Identify which cell holds the provided text, then report its (X, Y) central coordinate. 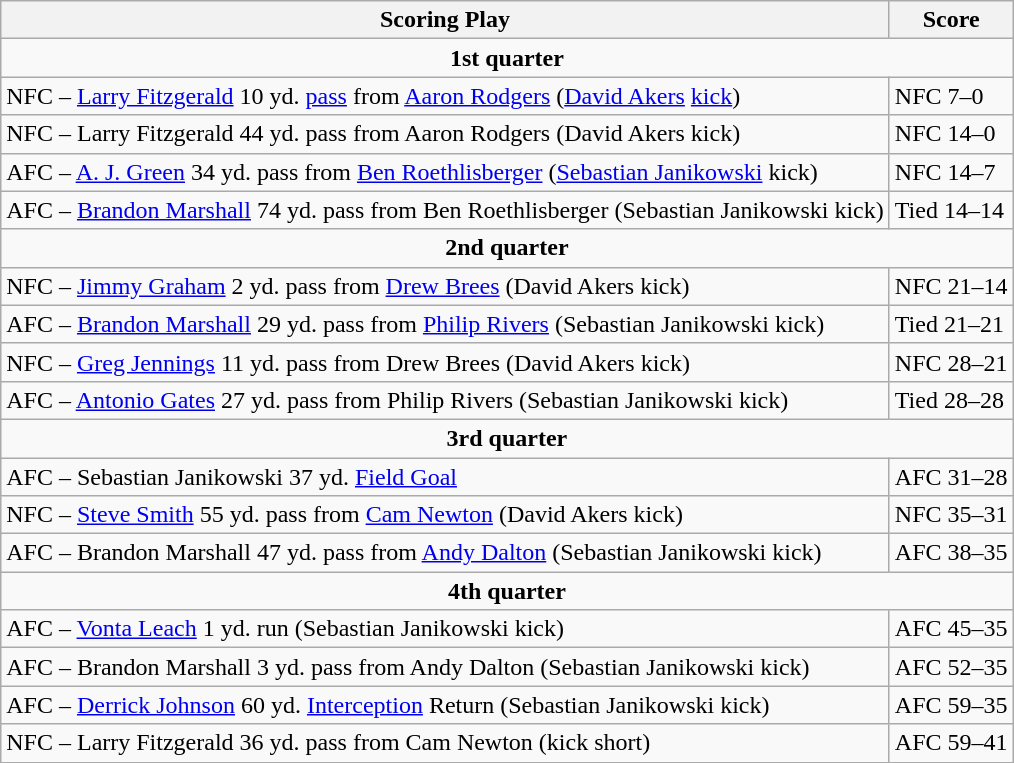
AFC – Antonio Gates 27 yd. pass from Philip Rivers (Sebastian Janikowski kick) (446, 400)
AFC – Brandon Marshall 74 yd. pass from Ben Roethlisberger (Sebastian Janikowski kick) (446, 210)
NFC – Greg Jennings 11 yd. pass from Drew Brees (David Akers kick) (446, 362)
AFC – Brandon Marshall 29 yd. pass from Philip Rivers (Sebastian Janikowski kick) (446, 324)
3rd quarter (507, 438)
NFC – Larry Fitzgerald 36 yd. pass from Cam Newton (kick short) (446, 743)
1st quarter (507, 58)
AFC 45–35 (951, 629)
AFC 38–35 (951, 553)
NFC 14–0 (951, 134)
NFC – Steve Smith 55 yd. pass from Cam Newton (David Akers kick) (446, 515)
NFC 35–31 (951, 515)
AFC 59–35 (951, 705)
AFC – Brandon Marshall 47 yd. pass from Andy Dalton (Sebastian Janikowski kick) (446, 553)
Scoring Play (446, 20)
Tied 14–14 (951, 210)
4th quarter (507, 591)
AFC – Brandon Marshall 3 yd. pass from Andy Dalton (Sebastian Janikowski kick) (446, 667)
NFC 28–21 (951, 362)
AFC 59–41 (951, 743)
AFC 31–28 (951, 477)
2nd quarter (507, 248)
AFC – Vonta Leach 1 yd. run (Sebastian Janikowski kick) (446, 629)
AFC – Sebastian Janikowski 37 yd. Field Goal (446, 477)
NFC 14–7 (951, 172)
Tied 28–28 (951, 400)
AFC – A. J. Green 34 yd. pass from Ben Roethlisberger (Sebastian Janikowski kick) (446, 172)
NFC – Jimmy Graham 2 yd. pass from Drew Brees (David Akers kick) (446, 286)
AFC – Derrick Johnson 60 yd. Interception Return (Sebastian Janikowski kick) (446, 705)
Tied 21–21 (951, 324)
Score (951, 20)
NFC 21–14 (951, 286)
AFC 52–35 (951, 667)
NFC – Larry Fitzgerald 10 yd. pass from Aaron Rodgers (David Akers kick) (446, 96)
NFC 7–0 (951, 96)
NFC – Larry Fitzgerald 44 yd. pass from Aaron Rodgers (David Akers kick) (446, 134)
